Find where the given text appears and provide that cell's center as (X, Y) coordinate. 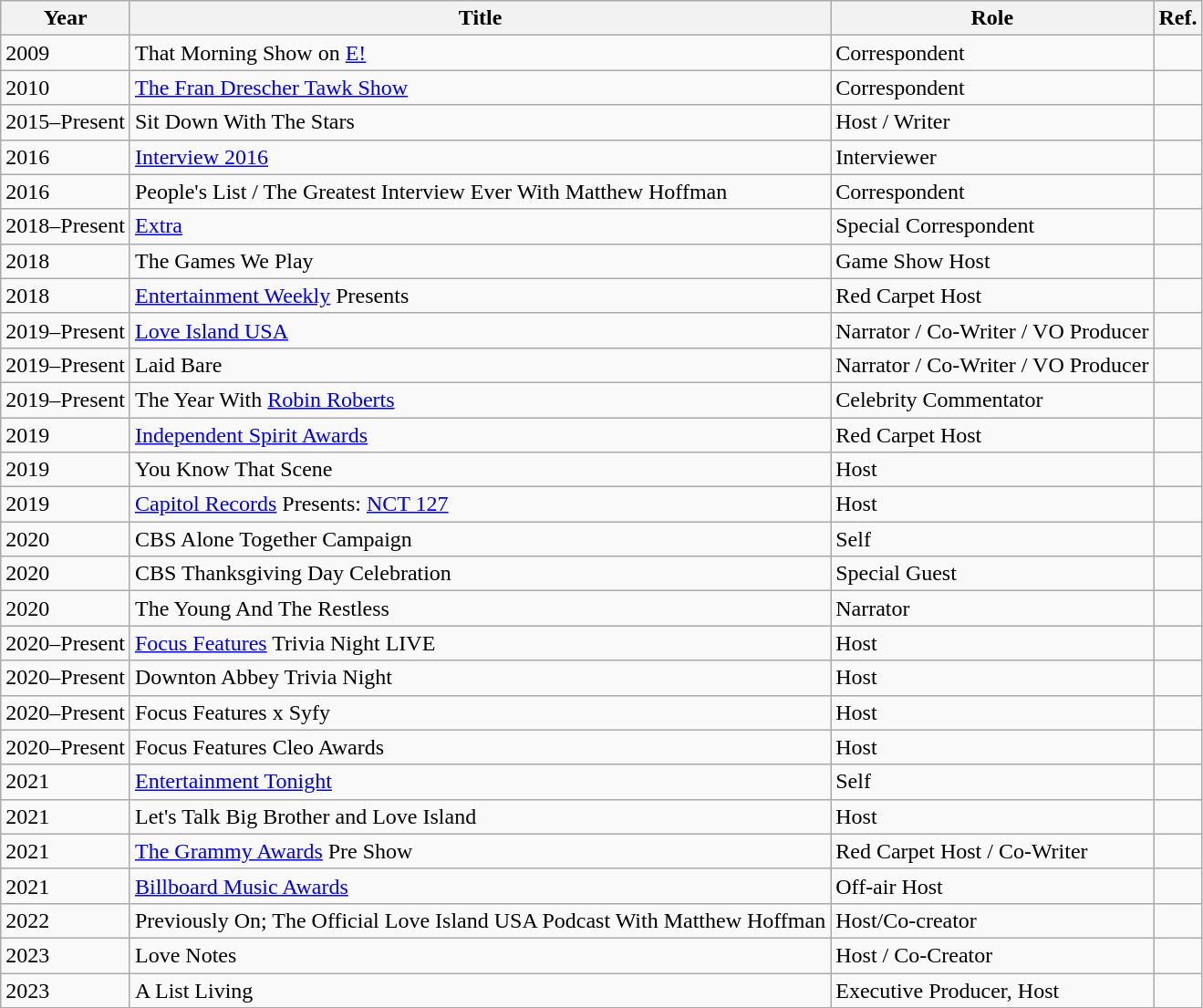
Narrator (992, 608)
The Year With Robin Roberts (480, 400)
Title (480, 18)
CBS Thanksgiving Day Celebration (480, 574)
Focus Features Trivia Night LIVE (480, 643)
Extra (480, 226)
Capitol Records Presents: NCT 127 (480, 504)
2009 (66, 53)
The Young And The Restless (480, 608)
Downton Abbey Trivia Night (480, 678)
Host/Co-creator (992, 920)
Executive Producer, Host (992, 990)
A List Living (480, 990)
Interviewer (992, 157)
Special Correspondent (992, 226)
Laid Bare (480, 365)
Previously On; The Official Love Island USA Podcast With Matthew Hoffman (480, 920)
Love Island USA (480, 330)
Red Carpet Host / Co-Writer (992, 851)
2010 (66, 88)
Off-air Host (992, 886)
Role (992, 18)
Game Show Host (992, 261)
Interview 2016 (480, 157)
Celebrity Commentator (992, 400)
Host / Co-Creator (992, 955)
2022 (66, 920)
Entertainment Weekly Presents (480, 296)
CBS Alone Together Campaign (480, 539)
Love Notes (480, 955)
You Know That Scene (480, 470)
Let's Talk Big Brother and Love Island (480, 816)
2018–Present (66, 226)
Entertainment Tonight (480, 782)
2015–Present (66, 122)
That Morning Show on E! (480, 53)
Host / Writer (992, 122)
Special Guest (992, 574)
Sit Down With The Stars (480, 122)
Year (66, 18)
Focus Features x Syfy (480, 712)
Focus Features Cleo Awards (480, 747)
The Grammy Awards Pre Show (480, 851)
Ref. (1178, 18)
People's List / The Greatest Interview Ever With Matthew Hoffman (480, 192)
The Games We Play (480, 261)
The Fran Drescher Tawk Show (480, 88)
Independent Spirit Awards (480, 435)
Billboard Music Awards (480, 886)
